Locate the cell with the specified text and output its [x, y] center coordinate. 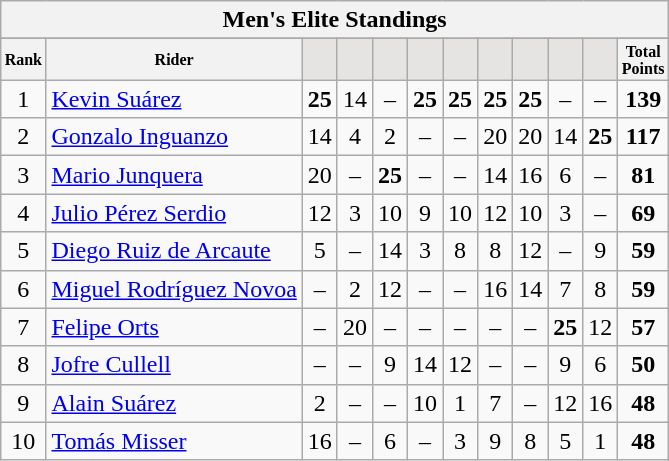
Diego Ruiz de Arcaute [174, 251]
Rider [174, 60]
50 [644, 365]
Kevin Suárez [174, 99]
Rank [24, 60]
Miguel Rodríguez Novoa [174, 289]
Felipe Orts [174, 327]
Men's Elite Standings [335, 20]
Jofre Cullell [174, 365]
Gonzalo Inguanzo [174, 137]
Alain Suárez [174, 403]
117 [644, 137]
57 [644, 327]
TotalPoints [644, 60]
69 [644, 213]
81 [644, 175]
139 [644, 99]
Mario Junquera [174, 175]
Tomás Misser [174, 441]
Julio Pérez Serdio [174, 213]
